Return the (x, y) coordinate for the center point of the cell that contains the specified text.  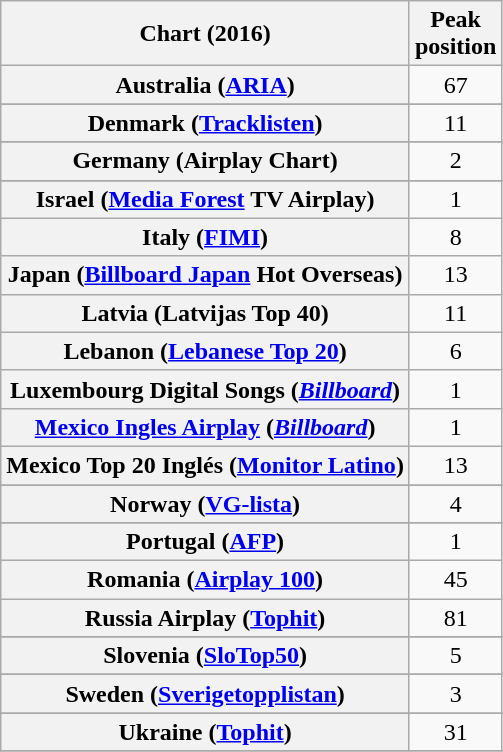
Italy (FIMI) (206, 237)
Ukraine (Tophit) (206, 732)
Lebanon (Lebanese Top 20) (206, 351)
45 (455, 580)
Romania (Airplay 100) (206, 580)
Israel (Media Forest TV Airplay) (206, 199)
Slovenia (SloTop50) (206, 656)
Norway (VG-lista) (206, 503)
Latvia (Latvijas Top 40) (206, 313)
Portugal (AFP) (206, 542)
Luxembourg Digital Songs (Billboard) (206, 389)
Sweden (Sverigetopplistan) (206, 694)
Japan (Billboard Japan Hot Overseas) (206, 275)
Australia (ARIA) (206, 85)
67 (455, 85)
5 (455, 656)
Denmark (Tracklisten) (206, 123)
Peakposition (455, 34)
3 (455, 694)
Germany (Airplay Chart) (206, 161)
2 (455, 161)
31 (455, 732)
4 (455, 503)
Chart (2016) (206, 34)
8 (455, 237)
Russia Airplay (Tophit) (206, 618)
Mexico Top 20 Inglés (Monitor Latino) (206, 465)
Mexico Ingles Airplay (Billboard) (206, 427)
6 (455, 351)
81 (455, 618)
